Pinpoint the cell where the given text exists, returning its (x, y) midpoint coordinate. 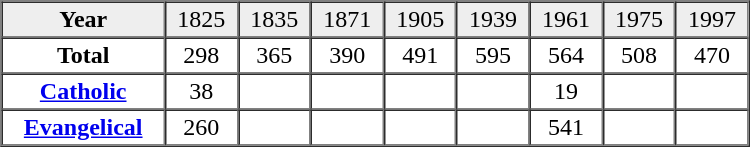
1961 (566, 20)
1975 (640, 20)
Catholic (84, 92)
19 (566, 92)
508 (640, 56)
491 (420, 56)
1997 (712, 20)
260 (202, 128)
595 (494, 56)
38 (202, 92)
Year (84, 20)
1939 (494, 20)
Evangelical (84, 128)
564 (566, 56)
Total (84, 56)
541 (566, 128)
390 (348, 56)
298 (202, 56)
1825 (202, 20)
470 (712, 56)
1871 (348, 20)
1835 (274, 20)
1905 (420, 20)
365 (274, 56)
